Return the (X, Y) coordinate for the center point of the cell that contains the specified text.  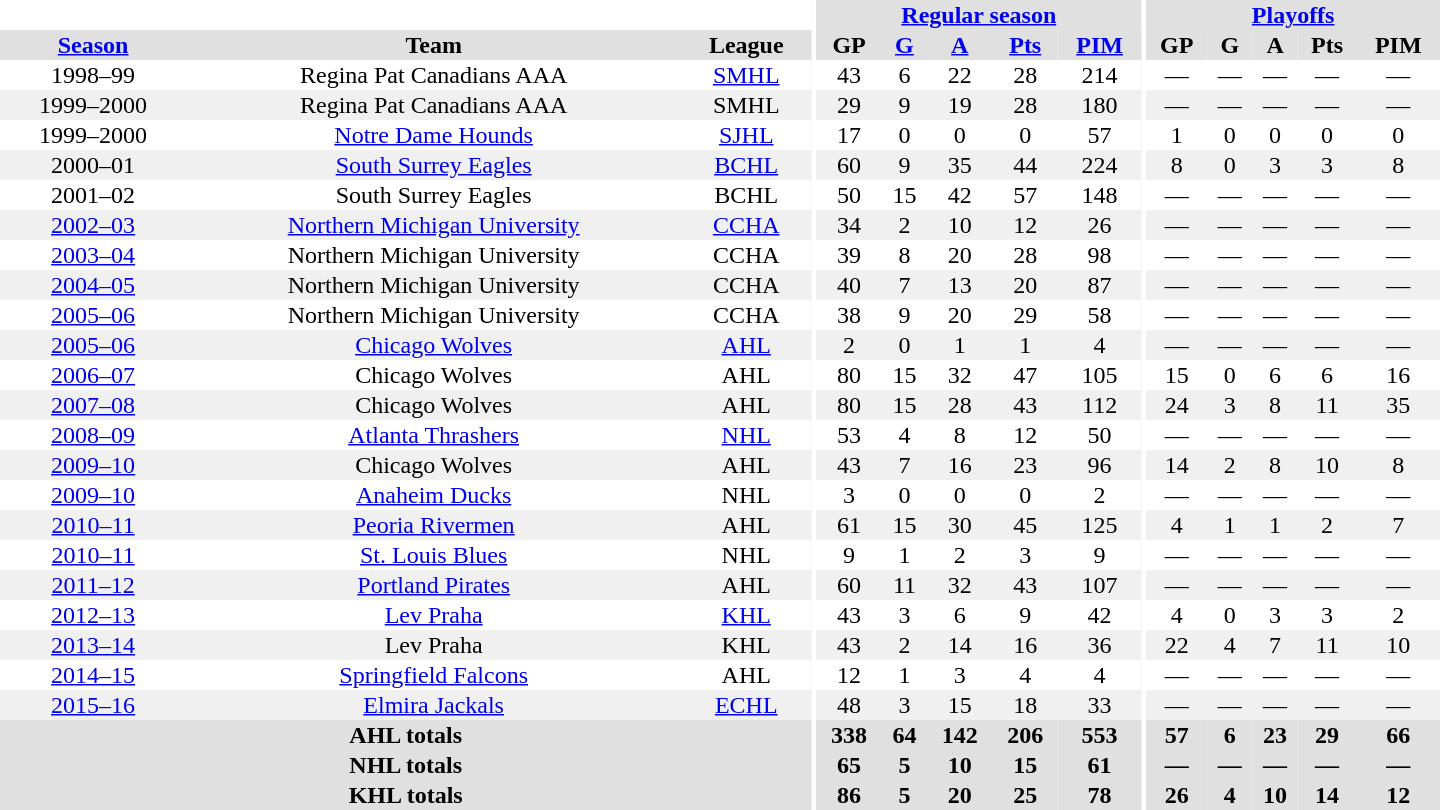
24 (1176, 405)
Season (93, 45)
Notre Dame Hounds (434, 135)
40 (848, 285)
58 (1100, 315)
AHL totals (406, 735)
33 (1100, 705)
St. Louis Blues (434, 555)
19 (960, 105)
2001–02 (93, 195)
65 (848, 765)
2004–05 (93, 285)
KHL totals (406, 795)
25 (1026, 795)
224 (1100, 165)
2006–07 (93, 375)
ECHL (746, 705)
2013–14 (93, 645)
Peoria Rivermen (434, 525)
Playoffs (1293, 15)
17 (848, 135)
2011–12 (93, 585)
34 (848, 225)
96 (1100, 465)
125 (1100, 525)
2014–15 (93, 675)
Team (434, 45)
66 (1398, 735)
36 (1100, 645)
Regular season (978, 15)
107 (1100, 585)
105 (1100, 375)
2000–01 (93, 165)
53 (848, 435)
League (746, 45)
NHL totals (406, 765)
SJHL (746, 135)
338 (848, 735)
553 (1100, 735)
78 (1100, 795)
142 (960, 735)
13 (960, 285)
64 (904, 735)
87 (1100, 285)
Anaheim Ducks (434, 495)
47 (1026, 375)
112 (1100, 405)
2007–08 (93, 405)
98 (1100, 255)
2012–13 (93, 615)
30 (960, 525)
2002–03 (93, 225)
Portland Pirates (434, 585)
39 (848, 255)
Elmira Jackals (434, 705)
148 (1100, 195)
Springfield Falcons (434, 675)
206 (1026, 735)
44 (1026, 165)
2008–09 (93, 435)
1998–99 (93, 75)
214 (1100, 75)
38 (848, 315)
180 (1100, 105)
18 (1026, 705)
48 (848, 705)
45 (1026, 525)
Atlanta Thrashers (434, 435)
86 (848, 795)
2003–04 (93, 255)
2015–16 (93, 705)
